Extract the (x, y) coordinate from the center of the cell holding the provided text.  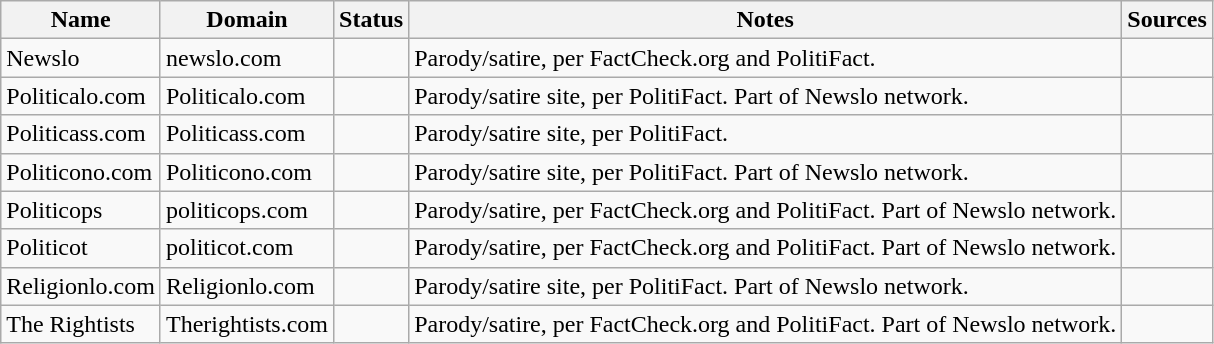
Politicops (81, 210)
Politicot (81, 248)
Domain (246, 20)
politicot.com (246, 248)
Therightists.com (246, 324)
Status (372, 20)
Newslo (81, 58)
Parody/satire site, per PolitiFact. (766, 134)
politicops.com (246, 210)
Parody/satire, per FactCheck.org and PolitiFact. (766, 58)
newslo.com (246, 58)
Sources (1168, 20)
Notes (766, 20)
Name (81, 20)
The Rightists (81, 324)
